Determine the [x, y] coordinate at the center of the cell enclosing the given text.  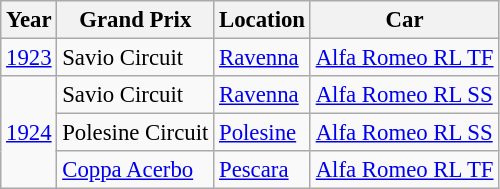
Location [262, 20]
Pescara [262, 170]
Polesine Circuit [136, 133]
Car [404, 20]
1924 [29, 132]
1923 [29, 58]
Grand Prix [136, 20]
Coppa Acerbo [136, 170]
Year [29, 20]
Polesine [262, 133]
